Provide the [x, y] coordinate of the cell's center where the given text is located.  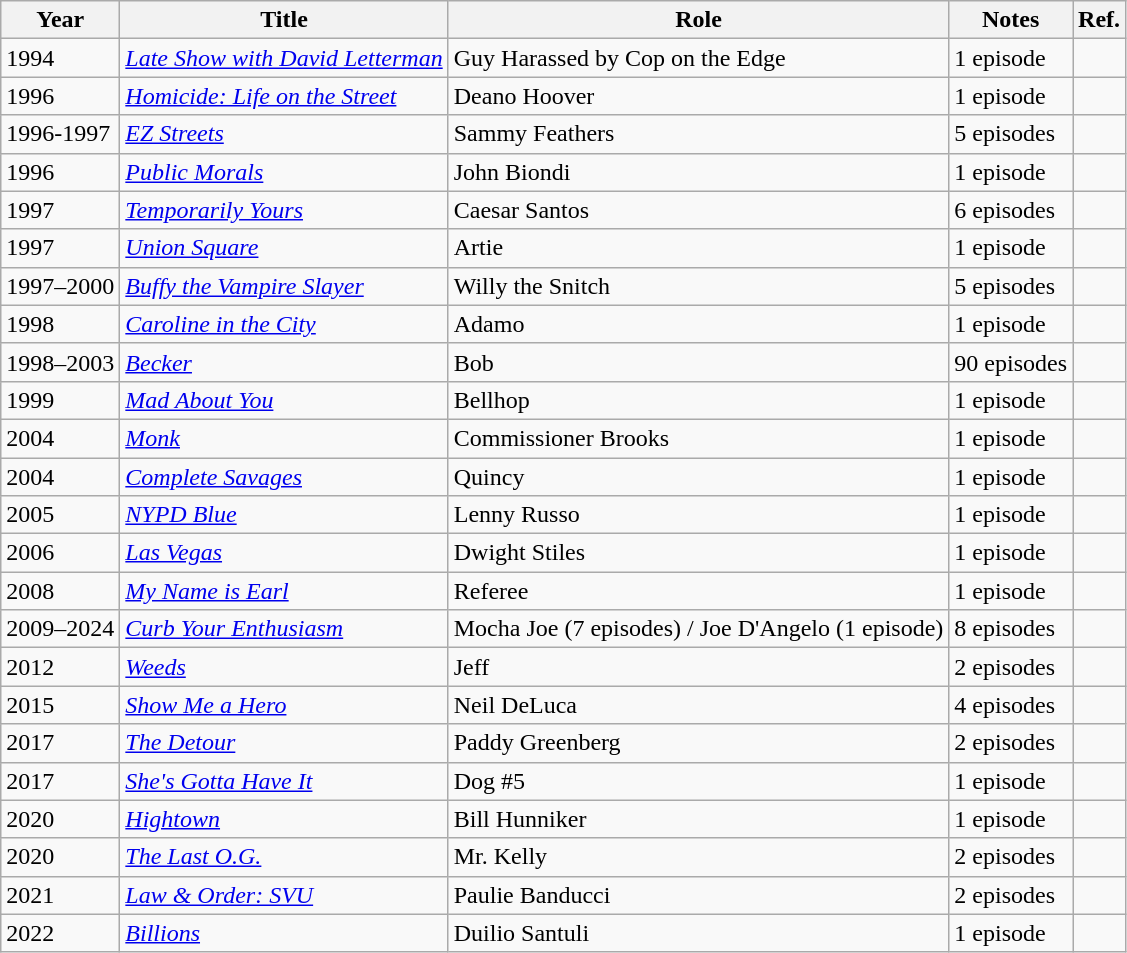
Mr. Kelly [698, 857]
Willy the Snitch [698, 286]
Dog #5 [698, 781]
Lenny Russo [698, 515]
2006 [60, 553]
Paulie Banducci [698, 895]
1994 [60, 58]
Ref. [1100, 20]
Weeds [284, 667]
Law & Order: SVU [284, 895]
Deano Hoover [698, 96]
1996-1997 [60, 134]
Role [698, 20]
2015 [60, 705]
Caesar Santos [698, 210]
Duilio Santuli [698, 933]
2009–2024 [60, 629]
4 episodes [1011, 705]
Notes [1011, 20]
Quincy [698, 477]
Bellhop [698, 400]
Late Show with David Letterman [284, 58]
Mad About You [284, 400]
Las Vegas [284, 553]
Bob [698, 362]
Paddy Greenberg [698, 743]
Guy Harassed by Cop on the Edge [698, 58]
Curb Your Enthusiasm [284, 629]
Jeff [698, 667]
1997–2000 [60, 286]
Title [284, 20]
Hightown [284, 819]
Temporarily Yours [284, 210]
Sammy Feathers [698, 134]
Homicide: Life on the Street [284, 96]
Year [60, 20]
2012 [60, 667]
Referee [698, 591]
Artie [698, 248]
1999 [60, 400]
Billions [284, 933]
2008 [60, 591]
1998–2003 [60, 362]
2022 [60, 933]
Union Square [284, 248]
Mocha Joe (7 episodes) / Joe D'Angelo (1 episode) [698, 629]
Show Me a Hero [284, 705]
EZ Streets [284, 134]
Public Morals [284, 172]
Neil DeLuca [698, 705]
John Biondi [698, 172]
8 episodes [1011, 629]
The Last O.G. [284, 857]
Monk [284, 438]
90 episodes [1011, 362]
Buffy the Vampire Slayer [284, 286]
The Detour [284, 743]
Adamo [698, 324]
Caroline in the City [284, 324]
Becker [284, 362]
2021 [60, 895]
2005 [60, 515]
My Name is Earl [284, 591]
She's Gotta Have It [284, 781]
1998 [60, 324]
6 episodes [1011, 210]
Complete Savages [284, 477]
NYPD Blue [284, 515]
Dwight Stiles [698, 553]
Bill Hunniker [698, 819]
Commissioner Brooks [698, 438]
